Return [X, Y] of the center of cell containing provided text 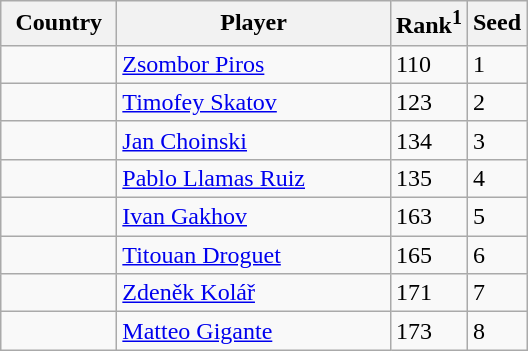
Zdeněk Kolář [254, 293]
2 [496, 102]
Country [59, 24]
163 [428, 217]
135 [428, 178]
6 [496, 255]
4 [496, 178]
Pablo Llamas Ruiz [254, 178]
Player [254, 24]
Jan Choinski [254, 140]
173 [428, 331]
Timofey Skatov [254, 102]
1 [496, 64]
Titouan Droguet [254, 255]
Matteo Gigante [254, 331]
Ivan Gakhov [254, 217]
165 [428, 255]
3 [496, 140]
134 [428, 140]
123 [428, 102]
Zsombor Piros [254, 64]
110 [428, 64]
Seed [496, 24]
7 [496, 293]
171 [428, 293]
5 [496, 217]
8 [496, 331]
Rank1 [428, 24]
